Return the (x, y) coordinate for the center point of the cell that contains the specified text.  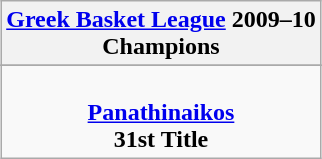
Greek Basket League 2009–10Champions (162, 34)
Panathinaikos31st Title (162, 112)
